Pinpoint the cell where the given text exists, returning its (X, Y) midpoint coordinate. 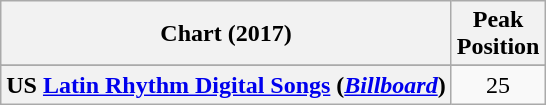
25 (498, 85)
Chart (2017) (226, 34)
US Latin Rhythm Digital Songs (Billboard) (226, 85)
Peak Position (498, 34)
